Provide the (x, y) coordinate of the cell's center where the given text is located.  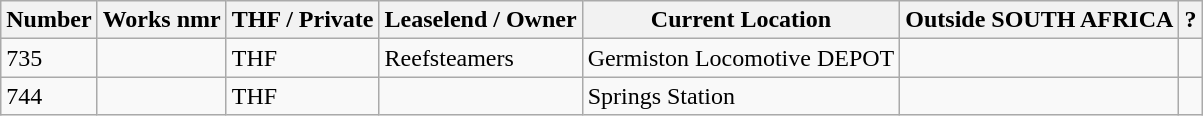
Current Location (741, 20)
Springs Station (741, 96)
Works nmr (162, 20)
Reefsteamers (480, 58)
Leaselend / Owner (480, 20)
Outside SOUTH AFRICA (1040, 20)
Number (49, 20)
Germiston Locomotive DEPOT (741, 58)
744 (49, 96)
735 (49, 58)
THF / Private (302, 20)
? (1190, 20)
